Find where the given text appears and provide that cell's center as [x, y] coordinate. 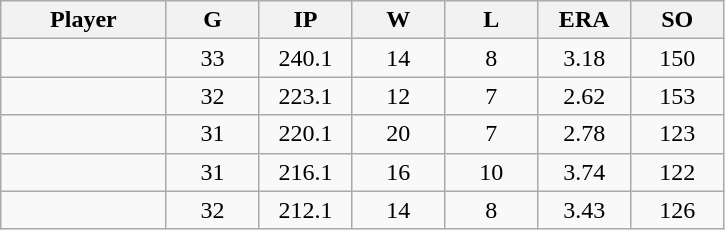
W [398, 20]
SO [678, 20]
Player [84, 20]
20 [398, 134]
223.1 [306, 96]
3.74 [584, 172]
122 [678, 172]
212.1 [306, 210]
12 [398, 96]
126 [678, 210]
150 [678, 58]
ERA [584, 20]
153 [678, 96]
220.1 [306, 134]
IP [306, 20]
216.1 [306, 172]
2.78 [584, 134]
10 [492, 172]
33 [212, 58]
123 [678, 134]
3.18 [584, 58]
16 [398, 172]
2.62 [584, 96]
L [492, 20]
3.43 [584, 210]
240.1 [306, 58]
G [212, 20]
